Return (x, y) of the center of cell containing provided text 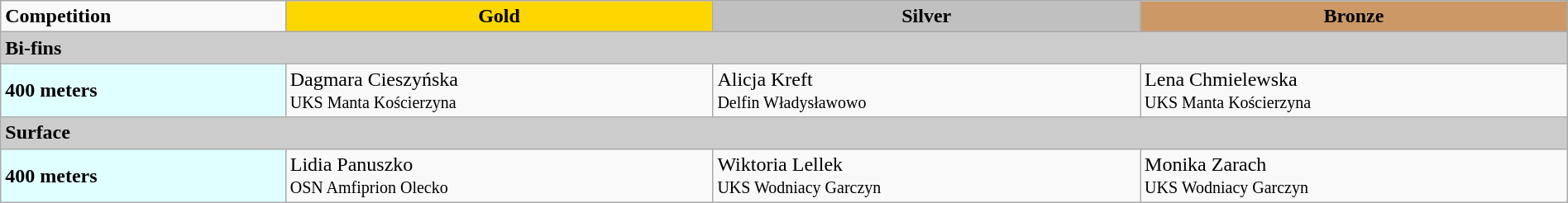
Lidia PanuszkoOSN Amfiprion Olecko (500, 175)
Silver (926, 17)
Alicja KreftDelfin Władysławowo (926, 91)
Bi-fins (784, 48)
Surface (784, 133)
Wiktoria LellekUKS Wodniacy Garczyn (926, 175)
Competition (143, 17)
Bronze (1355, 17)
Lena ChmielewskaUKS Manta Kościerzyna (1355, 91)
Dagmara CieszyńskaUKS Manta Kościerzyna (500, 91)
Gold (500, 17)
Monika ZarachUKS Wodniacy Garczyn (1355, 175)
